Identify which cell holds the provided text, then report its (x, y) central coordinate. 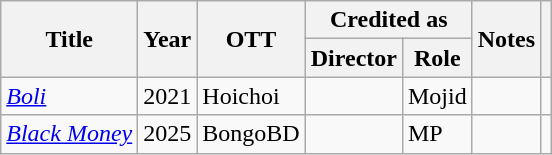
Role (437, 58)
Black Money (70, 134)
Mojid (437, 96)
Year (168, 39)
MP (437, 134)
Credited as (388, 20)
Notes (506, 39)
Title (70, 39)
BongoBD (251, 134)
Hoichoi (251, 96)
2021 (168, 96)
OTT (251, 39)
2025 (168, 134)
Boli (70, 96)
Director (354, 58)
